Output the [x, y] coordinate of the center of the cell containing the given text.  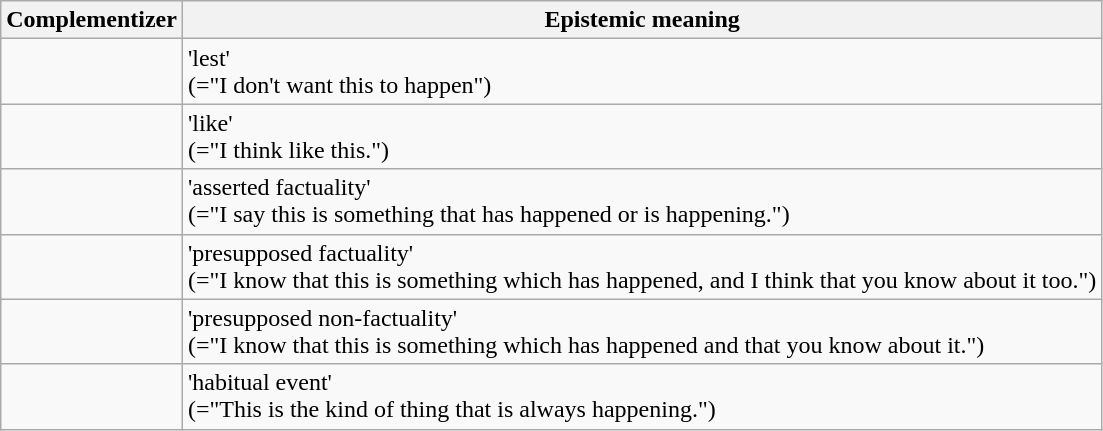
Epistemic meaning [642, 20]
'presupposed factuality' (="I know that this is something which has happened, and I think that you know about it too.") [642, 266]
'habitual event' (="This is the kind of thing that is always happening.") [642, 396]
'like' (="I think like this.") [642, 136]
Complementizer [92, 20]
'presupposed non-factuality' (="I know that this is something which has happened and that you know about it.") [642, 332]
'asserted factuality' (="I say this is something that has happened or is happening.") [642, 202]
'lest' (="I don't want this to happen") [642, 72]
